Determine the (x, y) coordinate at the center of the cell enclosing the given text.  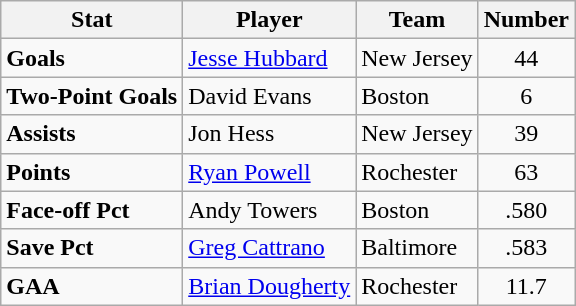
11.7 (526, 286)
Team (417, 20)
Andy Towers (270, 210)
63 (526, 172)
44 (526, 58)
Assists (92, 134)
Jesse Hubbard (270, 58)
Stat (92, 20)
Baltimore (417, 248)
David Evans (270, 96)
.580 (526, 210)
GAA (92, 286)
Ryan Powell (270, 172)
Player (270, 20)
39 (526, 134)
Number (526, 20)
Save Pct (92, 248)
Face-off Pct (92, 210)
Goals (92, 58)
Jon Hess (270, 134)
Brian Dougherty (270, 286)
Greg Cattrano (270, 248)
Two-Point Goals (92, 96)
.583 (526, 248)
Points (92, 172)
6 (526, 96)
